Output the [X, Y] coordinate of the center of the cell containing the given text.  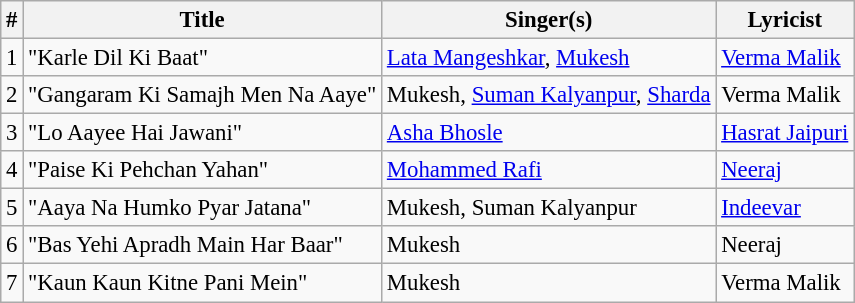
5 [12, 208]
"Lo Aayee Hai Jawani" [202, 133]
4 [12, 170]
1 [12, 58]
7 [12, 283]
Lyricist [785, 20]
Hasrat Jaipuri [785, 133]
Title [202, 20]
3 [12, 133]
Mukesh, Suman Kalyanpur, Sharda [549, 95]
"Kaun Kaun Kitne Pani Mein" [202, 283]
Indeevar [785, 208]
Singer(s) [549, 20]
"Paise Ki Pehchan Yahan" [202, 170]
Asha Bhosle [549, 133]
Lata Mangeshkar, Mukesh [549, 58]
"Gangaram Ki Samajh Men Na Aaye" [202, 95]
Mohammed Rafi [549, 170]
Mukesh, Suman Kalyanpur [549, 208]
6 [12, 245]
2 [12, 95]
# [12, 20]
"Bas Yehi Apradh Main Har Baar" [202, 245]
"Aaya Na Humko Pyar Jatana" [202, 208]
"Karle Dil Ki Baat" [202, 58]
